Scan for the cell matching the given text and deliver its (X, Y) coordinate at center. 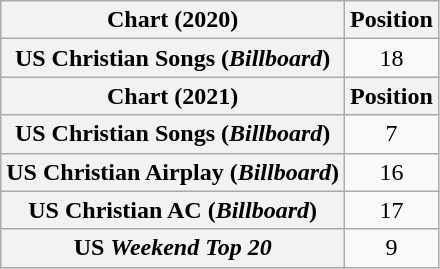
Chart (2020) (173, 20)
16 (392, 172)
17 (392, 210)
Chart (2021) (173, 96)
US Christian AC (Billboard) (173, 210)
18 (392, 58)
9 (392, 248)
7 (392, 134)
US Christian Airplay (Billboard) (173, 172)
US Weekend Top 20 (173, 248)
